Detect which cell encompasses the target text, then output its (x, y) center coordinate. 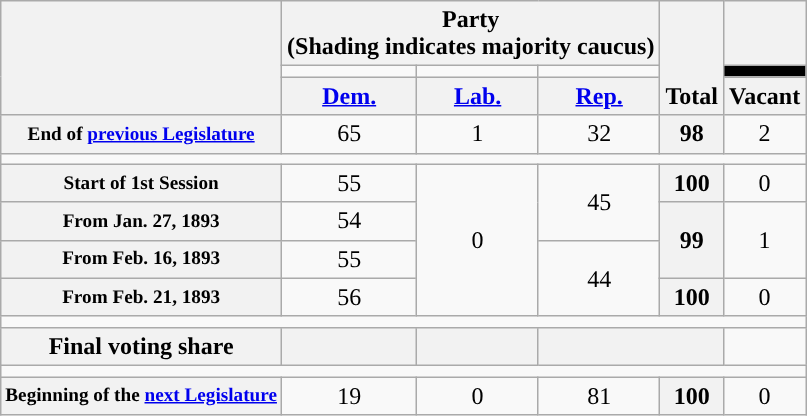
54 (350, 221)
From Feb. 16, 1893 (142, 259)
Final voting share (142, 346)
Dem. (350, 96)
19 (350, 395)
56 (350, 297)
Beginning of the next Legislature (142, 395)
2 (764, 134)
End of previous Legislature (142, 134)
Lab. (478, 96)
98 (692, 134)
32 (599, 134)
Start of 1st Session (142, 183)
Party (Shading indicates majority caucus) (471, 34)
44 (599, 278)
From Feb. 21, 1893 (142, 297)
From Jan. 27, 1893 (142, 221)
45 (599, 202)
65 (350, 134)
Vacant (764, 96)
Total (692, 58)
Rep. (599, 96)
81 (599, 395)
99 (692, 240)
